From the cell containing the given text, extract its center point as (X, Y) coordinate. 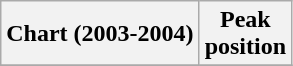
Chart (2003-2004) (100, 34)
Peakposition (245, 34)
